Detect which cell encompasses the target text, then output its (X, Y) center coordinate. 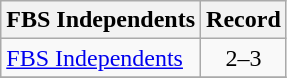
Record (244, 20)
2–3 (244, 58)
